For the text-containing cell, return its midpoint in (X, Y) coordinate format. 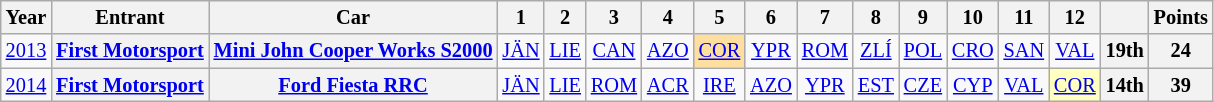
4 (668, 17)
2013 (26, 51)
ACR (668, 85)
7 (825, 17)
EST (876, 85)
CAN (614, 51)
Mini John Cooper Works S2000 (354, 51)
39 (1181, 85)
CYP (973, 85)
8 (876, 17)
24 (1181, 51)
SAN (1024, 51)
9 (923, 17)
14th (1125, 85)
POL (923, 51)
Car (354, 17)
ZLÍ (876, 51)
11 (1024, 17)
Entrant (130, 17)
19th (1125, 51)
Points (1181, 17)
CZE (923, 85)
CRO (973, 51)
6 (771, 17)
2 (564, 17)
3 (614, 17)
IRE (720, 85)
1 (520, 17)
12 (1075, 17)
5 (720, 17)
10 (973, 17)
2014 (26, 85)
Ford Fiesta RRC (354, 85)
Year (26, 17)
